Locate the cell with the specified text and output its (X, Y) center coordinate. 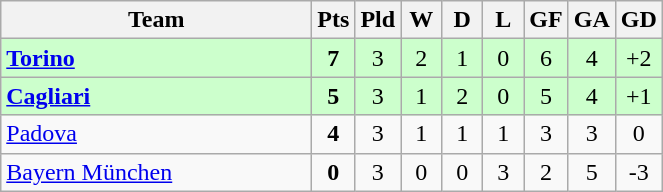
L (504, 20)
GF (546, 20)
-3 (638, 172)
GD (638, 20)
Torino (156, 58)
W (422, 20)
Pld (378, 20)
GA (592, 20)
+1 (638, 96)
Bayern München (156, 172)
D (462, 20)
Padova (156, 134)
6 (546, 58)
Cagliari (156, 96)
Pts (334, 20)
+2 (638, 58)
Team (156, 20)
7 (334, 58)
